Extract the (X, Y) coordinate from the center of the cell holding the provided text.  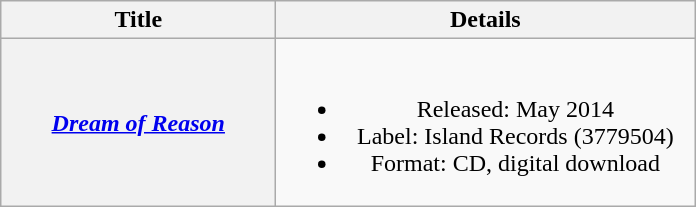
Dream of Reason (138, 122)
Details (486, 20)
Title (138, 20)
Released: May 2014Label: Island Records (3779504)Format: CD, digital download (486, 122)
